Identify which cell holds the provided text, then report its [X, Y] central coordinate. 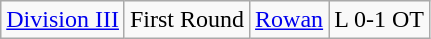
First Round [186, 20]
Division III [63, 20]
L 0-1 OT [380, 20]
Rowan [290, 20]
